Determine the [X, Y] coordinate at the center of the cell enclosing the given text.  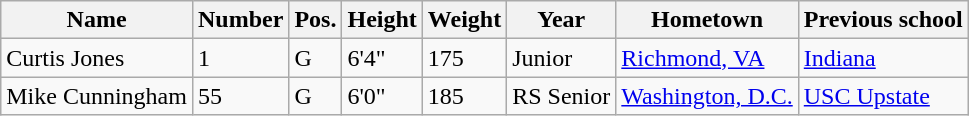
Pos. [316, 20]
175 [464, 58]
Richmond, VA [707, 58]
USC Upstate [883, 96]
Weight [464, 20]
Year [562, 20]
Curtis Jones [97, 58]
Height [382, 20]
Junior [562, 58]
Number [240, 20]
185 [464, 96]
Mike Cunningham [97, 96]
55 [240, 96]
6'4" [382, 58]
Washington, D.C. [707, 96]
Indiana [883, 58]
6'0" [382, 96]
RS Senior [562, 96]
Name [97, 20]
1 [240, 58]
Previous school [883, 20]
Hometown [707, 20]
